Search for the cell housing the specified text and yield its (x, y) center coordinate. 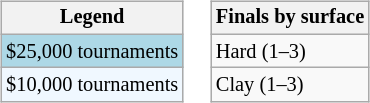
$25,000 tournaments (92, 51)
Hard (1–3) (290, 51)
Clay (1–3) (290, 85)
Legend (92, 18)
$10,000 tournaments (92, 85)
Finals by surface (290, 18)
